Extract the (X, Y) coordinate from the center of the cell holding the provided text.  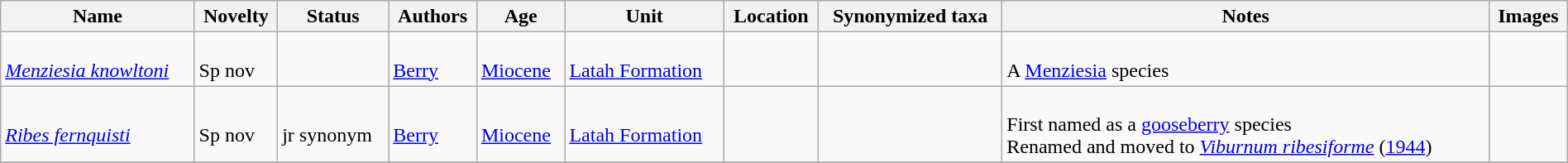
jr synonym (333, 124)
Images (1528, 17)
Status (333, 17)
Ribes fernquisti (98, 124)
Notes (1245, 17)
Age (521, 17)
Synonymized taxa (910, 17)
A Menziesia species (1245, 60)
Unit (644, 17)
Name (98, 17)
Location (771, 17)
Menziesia knowltoni (98, 60)
First named as a gooseberry speciesRenamed and moved to Viburnum ribesiforme (1944) (1245, 124)
Novelty (237, 17)
Authors (433, 17)
